Identify which cell holds the provided text, then report its [X, Y] central coordinate. 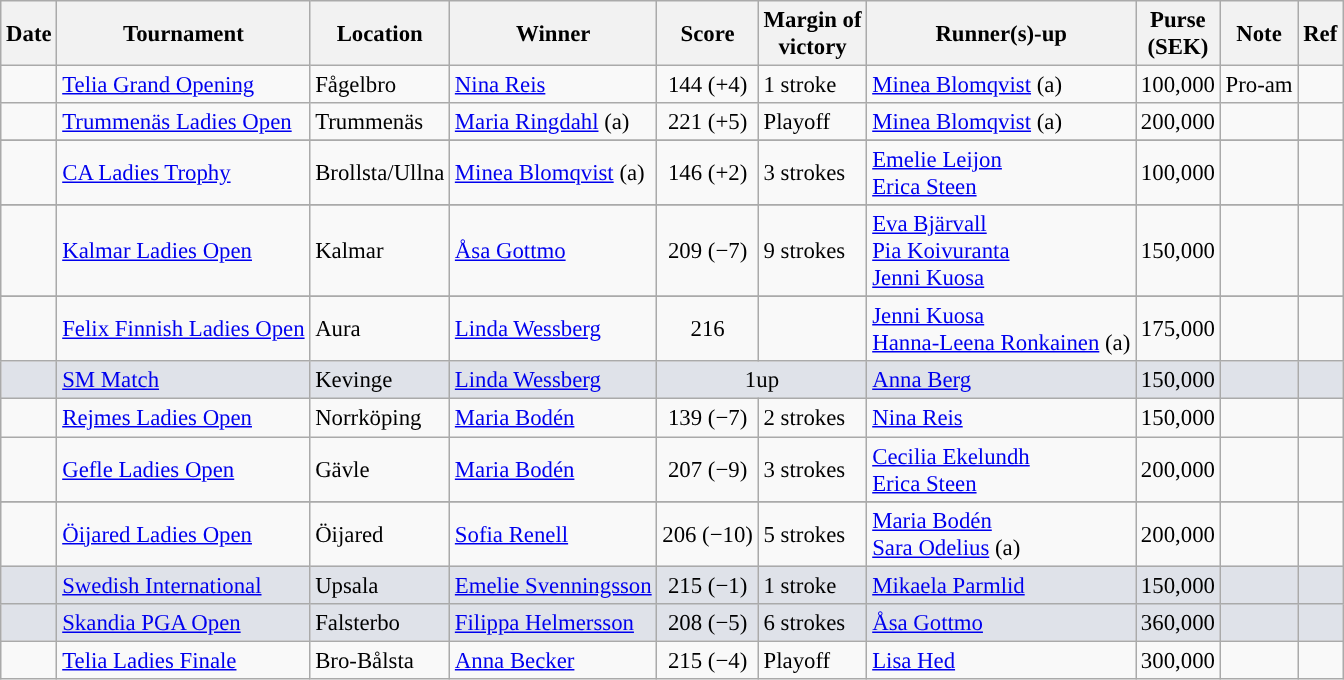
360,000 [1178, 622]
1up [762, 381]
Margin ofvictory [812, 34]
Note [1259, 34]
Lisa Hed [1002, 660]
139 (−7) [708, 418]
208 (−5) [708, 622]
175,000 [1178, 330]
Brollsta/Ullna [380, 174]
Runner(s)-up [1002, 34]
9 strokes [812, 251]
Maria Ringdahl (a) [554, 122]
Winner [554, 34]
5 strokes [812, 534]
Öijared Ladies Open [184, 534]
Mikaela Parmlid [1002, 585]
146 (+2) [708, 174]
Location [380, 34]
Skandia PGA Open [184, 622]
Emelie Svenningsson [554, 585]
206 (−10) [708, 534]
Ref [1320, 34]
6 strokes [812, 622]
Fågelbro [380, 85]
Tournament [184, 34]
Telia Grand Opening [184, 85]
Anna Becker [554, 660]
Bro-Bålsta [380, 660]
300,000 [1178, 660]
Filippa Helmersson [554, 622]
Trummenäs [380, 122]
Upsala [380, 585]
207 (−9) [708, 470]
CA Ladies Trophy [184, 174]
Kalmar Ladies Open [184, 251]
Date [29, 34]
Cecilia Ekelundh Erica Steen [1002, 470]
Purse(SEK) [1178, 34]
Maria Bodén Sara Odelius (a) [1002, 534]
215 (−1) [708, 585]
Felix Finnish Ladies Open [184, 330]
221 (+5) [708, 122]
215 (−4) [708, 660]
Kevinge [380, 381]
Falsterbo [380, 622]
Aura [380, 330]
Swedish International [184, 585]
216 [708, 330]
Trummenäs Ladies Open [184, 122]
Kalmar [380, 251]
Gefle Ladies Open [184, 470]
209 (−7) [708, 251]
Norrköping [380, 418]
Rejmes Ladies Open [184, 418]
Eva Bjärvall Pia Koivuranta Jenni Kuosa [1002, 251]
Emelie Leijon Erica Steen [1002, 174]
Telia Ladies Finale [184, 660]
Jenni Kuosa Hanna-Leena Ronkainen (a) [1002, 330]
Score [708, 34]
Anna Berg [1002, 381]
144 (+4) [708, 85]
Öijared [380, 534]
2 strokes [812, 418]
SM Match [184, 381]
Pro-am [1259, 85]
Gävle [380, 470]
Sofia Renell [554, 534]
